Pinpoint the cell where the given text exists, returning its (x, y) midpoint coordinate. 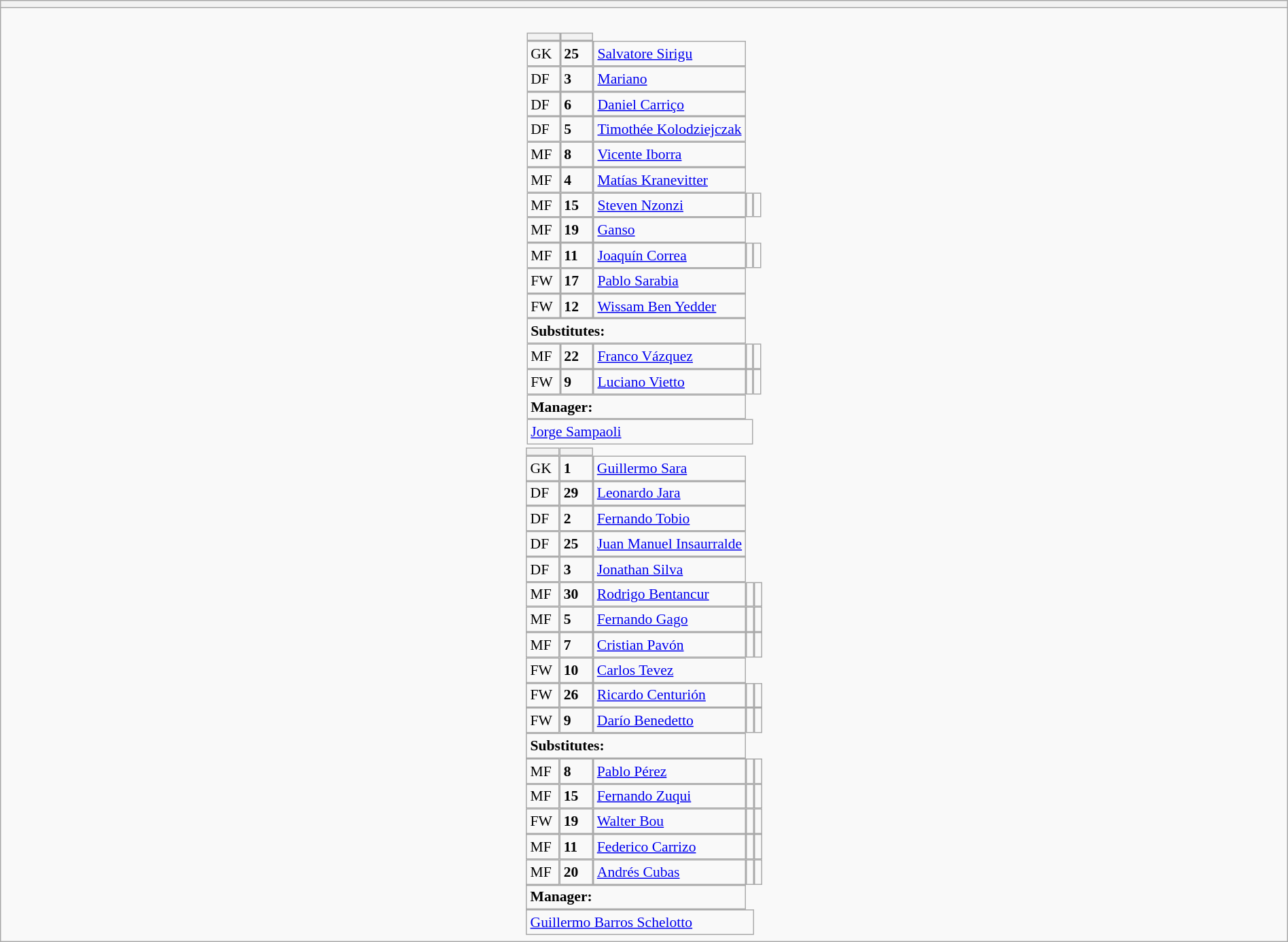
Salvatore Sirigu (670, 53)
Jorge Sampaoli (640, 432)
Jonathan Silva (670, 570)
Ricardo Centurión (670, 695)
Ganso (670, 230)
1 (576, 468)
7 (576, 644)
Franco Vázquez (670, 356)
Rodrigo Bentancur (670, 594)
Mariano (670, 79)
Steven Nzonzi (670, 205)
6 (577, 105)
Walter Bou (670, 821)
17 (577, 280)
20 (576, 871)
12 (577, 306)
Cristian Pavón (670, 644)
Fernando Tobio (670, 518)
Carlos Tevez (670, 670)
Federico Carrizo (670, 847)
Luciano Vietto (670, 382)
4 (577, 179)
Timothée Kolodziejczak (670, 129)
Matías Kranevitter (670, 179)
22 (577, 356)
Juan Manuel Insaurralde (670, 544)
30 (576, 594)
Pablo Pérez (670, 771)
10 (576, 670)
Fernando Zuqui (670, 797)
Fernando Gago (670, 620)
Darío Benedetto (670, 720)
Andrés Cubas (670, 871)
2 (576, 518)
Wissam Ben Yedder (670, 306)
Daniel Carriço (670, 105)
Guillermo Barros Schelotto (640, 922)
Leonardo Jara (670, 493)
26 (576, 695)
Vicente Iborra (670, 155)
Pablo Sarabia (670, 280)
Joaquín Correa (670, 256)
Guillermo Sara (670, 468)
29 (576, 493)
